From the cell containing the given text, extract its center point as (X, Y) coordinate. 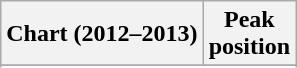
Peakposition (249, 34)
Chart (2012–2013) (102, 34)
